Return the [X, Y] coordinate for the center point of the cell that contains the specified text.  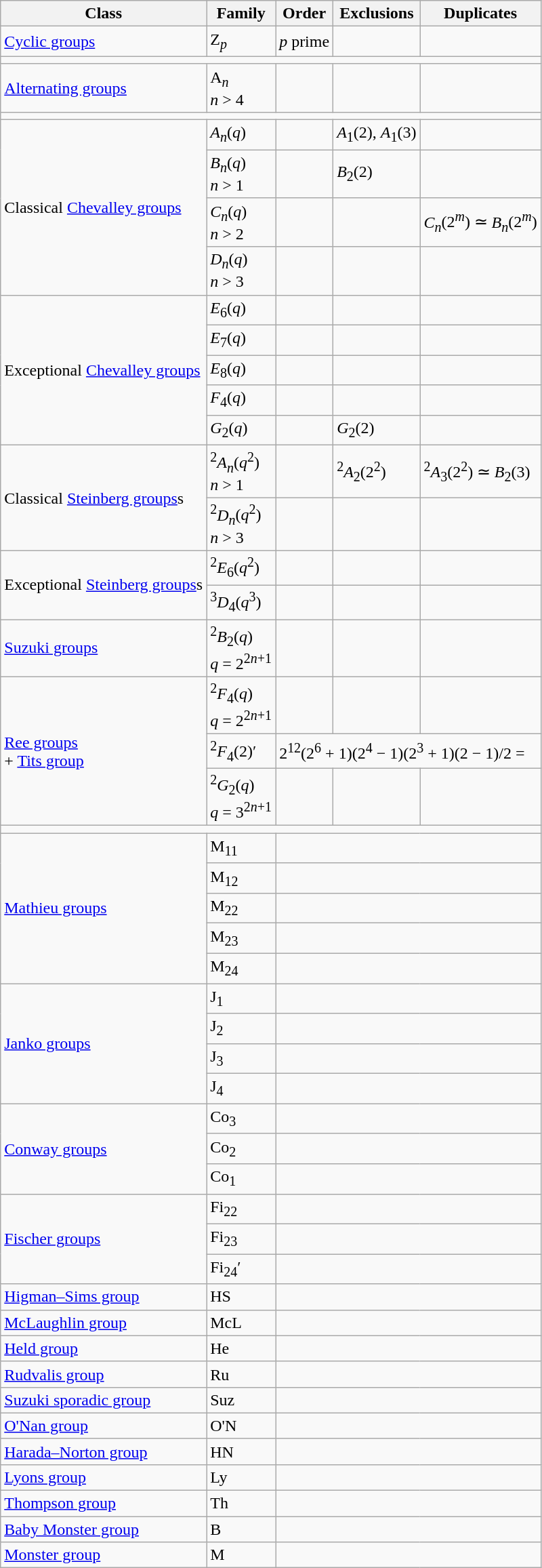
Zp [241, 41]
McL [241, 1323]
E6(q) [241, 310]
Classical Chevalley groups [104, 207]
O'Nan group [104, 1426]
Held group [104, 1348]
G2(q) [241, 430]
2B2(q)q = 22n+1 [241, 648]
Exclusions [377, 14]
McLaughlin group [104, 1323]
Cn(2m) ≃ Bn(2m) [480, 222]
Mathieu groups [104, 908]
Cn(q)n > 2 [241, 222]
Dn(q)n > 3 [241, 271]
Ann > 4 [241, 88]
Co3 [241, 1119]
Thompson group [104, 1504]
Suzuki sporadic group [104, 1400]
Exceptional Chevalley groups [104, 370]
212(26 + 1)(24 − 1)(23 + 1)(2 − 1)/2 = [409, 751]
J2 [241, 1028]
Suz [241, 1400]
Ru [241, 1374]
2A3(22) ≃ B2(3) [480, 472]
HS [241, 1297]
Conway groups [104, 1148]
O'N [241, 1426]
Bn(q)n > 1 [241, 174]
E8(q) [241, 370]
Rudvalis group [104, 1374]
Co2 [241, 1148]
Classical Steinberg groupss [104, 498]
M [241, 1555]
2A2(22) [377, 472]
B2(2) [377, 174]
Fi23 [241, 1239]
Cyclic groups [104, 41]
He [241, 1348]
Suzuki groups [104, 648]
M11 [241, 848]
E7(q) [241, 340]
Harada–Norton group [104, 1451]
2F4(q)q = 22n+1 [241, 705]
B [241, 1529]
Exceptional Steinberg groupss [104, 585]
Fi24′ [241, 1269]
Higman–Sims group [104, 1297]
2G2(q)q = 32n+1 [241, 797]
F4(q) [241, 400]
A1(2), A1(3) [377, 135]
Fi22 [241, 1209]
Duplicates [480, 14]
J4 [241, 1089]
2F4(2)′ [241, 751]
2E6(q2) [241, 568]
Th [241, 1504]
Family [241, 14]
G2(2) [377, 430]
Fischer groups [104, 1239]
Janko groups [104, 1044]
Lyons group [104, 1478]
M24 [241, 968]
Ree groups+ Tits group [104, 751]
Order [305, 14]
M23 [241, 938]
An(q) [241, 135]
Co1 [241, 1179]
HN [241, 1451]
M12 [241, 878]
J3 [241, 1058]
2Dn(q2)n > 3 [241, 525]
Class [104, 14]
Baby Monster group [104, 1529]
3D4(q3) [241, 602]
J1 [241, 999]
Alternating groups [104, 88]
p prime [305, 41]
M22 [241, 908]
Monster group [104, 1555]
Ly [241, 1478]
2An(q2)n > 1 [241, 472]
